Return [X, Y] of the center of cell containing provided text 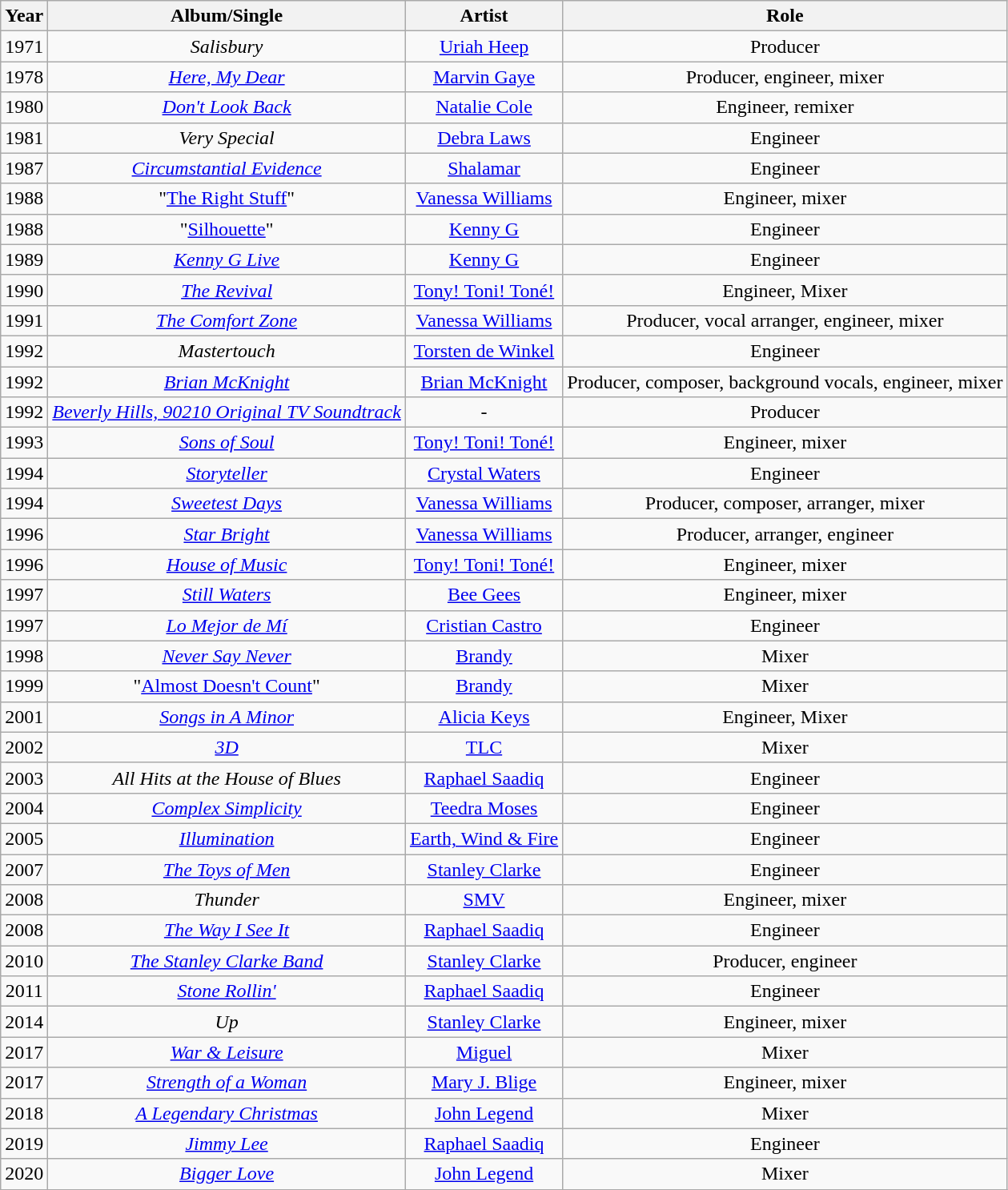
Songs in A Minor [227, 717]
1993 [24, 443]
Engineer, remixer [785, 107]
TLC [484, 747]
Marvin Gaye [484, 77]
Jimmy Lee [227, 1144]
The Toys of Men [227, 869]
Cristian Castro [484, 625]
Shalamar [484, 168]
Salisbury [227, 46]
Don't Look Back [227, 107]
1971 [24, 46]
1990 [24, 290]
1981 [24, 138]
Storyteller [227, 473]
2018 [24, 1113]
Here, My Dear [227, 77]
Producer, engineer [785, 961]
2011 [24, 991]
Kenny G Live [227, 259]
The Stanley Clarke Band [227, 961]
Natalie Cole [484, 107]
Complex Simplicity [227, 808]
A Legendary Christmas [227, 1113]
Up [227, 1022]
2005 [24, 838]
2003 [24, 778]
Thunder [227, 900]
Mastertouch [227, 351]
Uriah Heep [484, 46]
"Silhouette" [227, 229]
Producer, arranger, engineer [785, 534]
2010 [24, 961]
1991 [24, 320]
Alicia Keys [484, 717]
2014 [24, 1022]
1987 [24, 168]
Earth, Wind & Fire [484, 838]
2020 [24, 1174]
Bigger Love [227, 1174]
The Way I See It [227, 931]
Teedra Moses [484, 808]
Miguel [484, 1052]
Never Say Never [227, 656]
Album/Single [227, 16]
Very Special [227, 138]
"The Right Stuff" [227, 199]
Torsten de Winkel [484, 351]
Crystal Waters [484, 473]
Year [24, 16]
3D [227, 747]
Role [785, 16]
House of Music [227, 565]
Circumstantial Evidence [227, 168]
Producer, composer, arranger, mixer [785, 504]
The Comfort Zone [227, 320]
Beverly Hills, 90210 Original TV Soundtrack [227, 412]
Sweetest Days [227, 504]
Illumination [227, 838]
Strength of a Woman [227, 1083]
Producer, vocal arranger, engineer, mixer [785, 320]
1989 [24, 259]
- [484, 412]
Producer, engineer, mixer [785, 77]
1998 [24, 656]
Artist [484, 16]
Lo Mejor de Mí [227, 625]
Debra Laws [484, 138]
Star Bright [227, 534]
Producer, composer, background vocals, engineer, mixer [785, 382]
2007 [24, 869]
1978 [24, 77]
1980 [24, 107]
The Revival [227, 290]
2002 [24, 747]
2019 [24, 1144]
2001 [24, 717]
Bee Gees [484, 595]
2004 [24, 808]
Still Waters [227, 595]
Stone Rollin' [227, 991]
War & Leisure [227, 1052]
Sons of Soul [227, 443]
"Almost Doesn't Count" [227, 686]
All Hits at the House of Blues [227, 778]
SMV [484, 900]
1999 [24, 686]
Mary J. Blige [484, 1083]
